Identify which cell holds the provided text, then report its [X, Y] central coordinate. 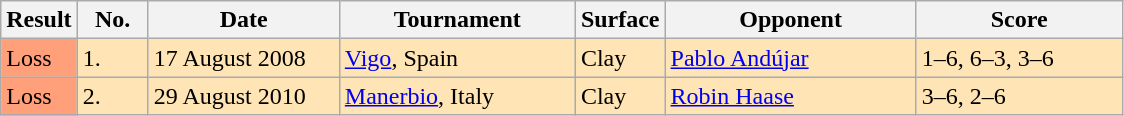
Tournament [457, 20]
Robin Haase [790, 96]
1–6, 6–3, 3–6 [1019, 58]
2. [112, 96]
Result [39, 20]
No. [112, 20]
Pablo Andújar [790, 58]
Opponent [790, 20]
1. [112, 58]
Score [1019, 20]
Manerbio, Italy [457, 96]
Vigo, Spain [457, 58]
Surface [620, 20]
29 August 2010 [244, 96]
Date [244, 20]
3–6, 2–6 [1019, 96]
17 August 2008 [244, 58]
